Scan for the cell matching the given text and deliver its (x, y) coordinate at center. 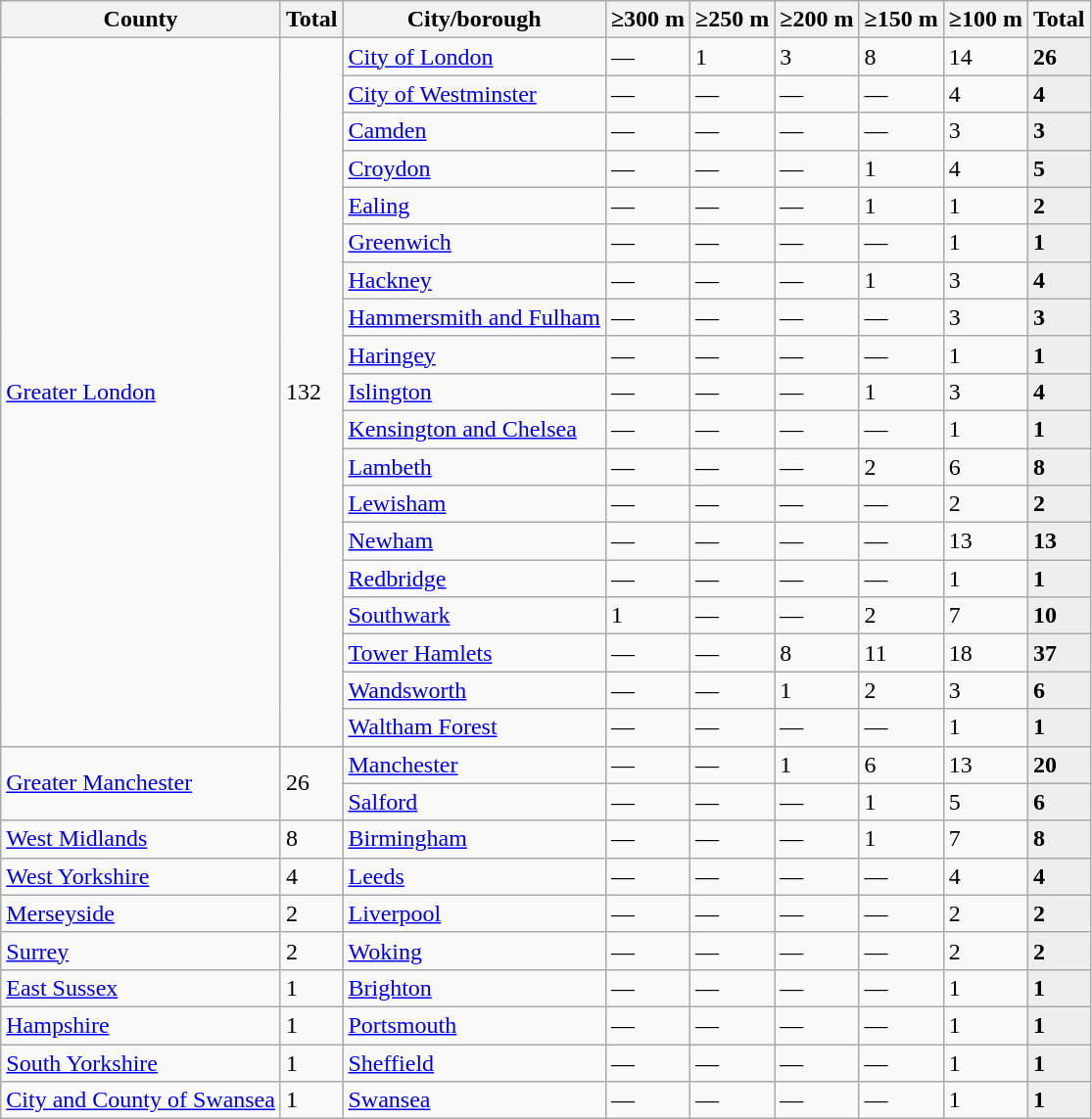
≥100 m (985, 20)
Portsmouth (474, 1025)
Islington (474, 392)
Liverpool (474, 913)
10 (1059, 616)
Newham (474, 541)
≥300 m (647, 20)
Merseyside (141, 913)
Tower Hamlets (474, 653)
City and County of Swansea (141, 1100)
14 (985, 57)
11 (901, 653)
West Midlands (141, 839)
Surrey (141, 951)
County (141, 20)
Redbridge (474, 579)
Ealing (474, 206)
Lambeth (474, 467)
Hackney (474, 280)
Croydon (474, 168)
Greater London (141, 392)
Kensington and Chelsea (474, 429)
18 (985, 653)
City/borough (474, 20)
Sheffield (474, 1062)
≥250 m (733, 20)
Birmingham (474, 839)
Haringey (474, 354)
Greenwich (474, 243)
Waltham Forest (474, 727)
≥150 m (901, 20)
≥200 m (817, 20)
Lewisham (474, 504)
Manchester (474, 765)
Salford (474, 802)
Woking (474, 951)
East Sussex (141, 988)
South Yorkshire (141, 1062)
Wandsworth (474, 690)
West Yorkshire (141, 876)
Camden (474, 131)
Swansea (474, 1100)
Southwark (474, 616)
Leeds (474, 876)
20 (1059, 765)
132 (311, 392)
City of London (474, 57)
City of Westminster (474, 94)
37 (1059, 653)
Hammersmith and Fulham (474, 317)
Hampshire (141, 1025)
Brighton (474, 988)
Greater Manchester (141, 783)
